Extract the (X, Y) coordinate from the center of the cell holding the provided text.  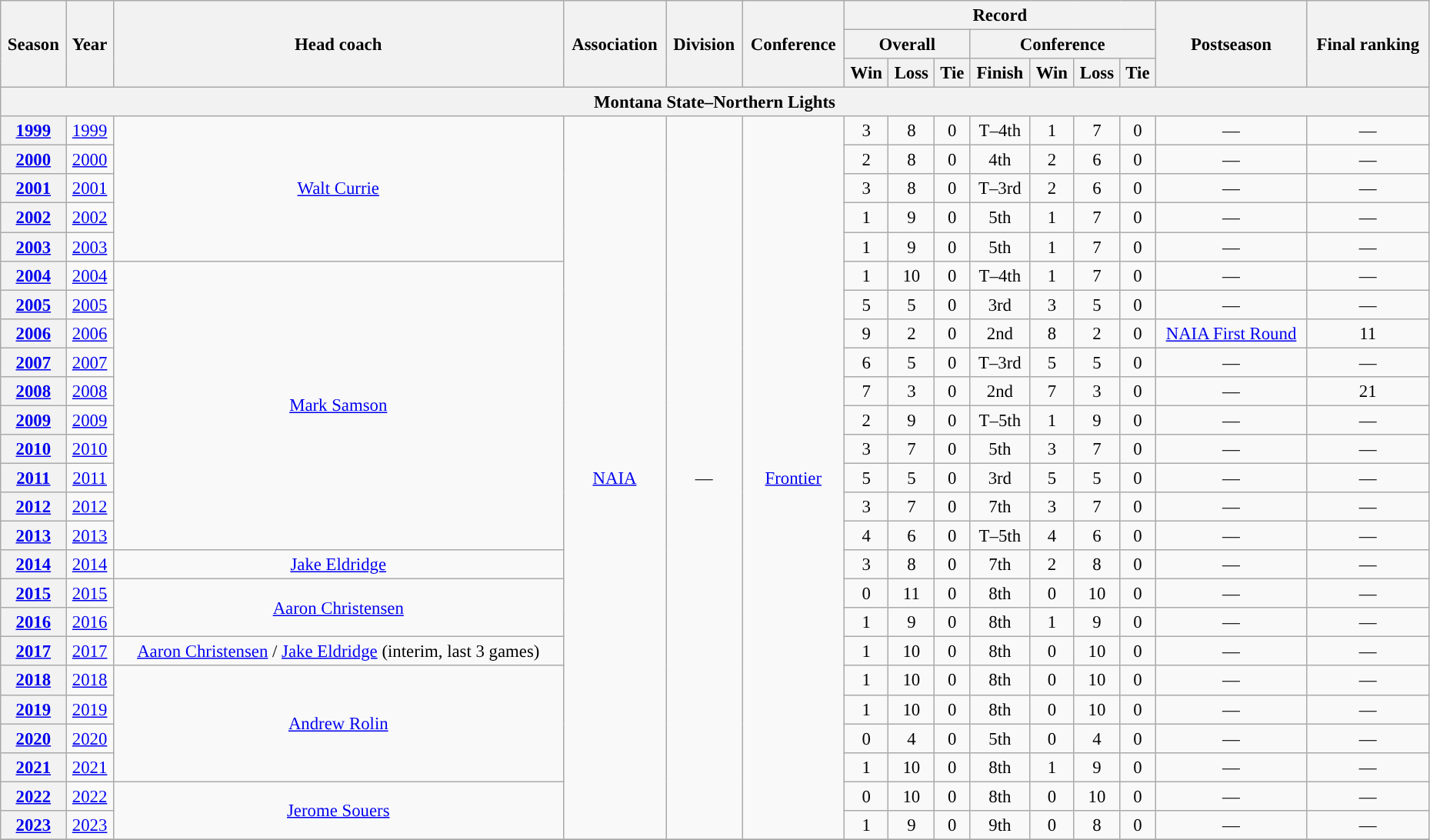
Andrew Rolin (338, 724)
Aaron Christensen / Jake Eldridge (interim, last 3 games) (338, 652)
Aaron Christensen (338, 608)
Division (705, 45)
NAIA (615, 478)
Season (34, 45)
NAIA First Round (1231, 333)
Year (90, 45)
9th (1000, 825)
Overall (908, 45)
Montana State–Northern Lights (715, 102)
Mark Samson (338, 405)
21 (1368, 392)
Finish (1000, 73)
Record (1000, 15)
4th (1000, 160)
Final ranking (1368, 45)
Walt Currie (338, 188)
Frontier (794, 478)
Association (615, 45)
Jake Eldridge (338, 565)
Jerome Souers (338, 811)
Postseason (1231, 45)
Head coach (338, 45)
